Identify which cell holds the provided text, then report its (X, Y) central coordinate. 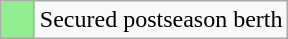
Secured postseason berth (161, 20)
